Identify which cell holds the provided text, then report its (x, y) central coordinate. 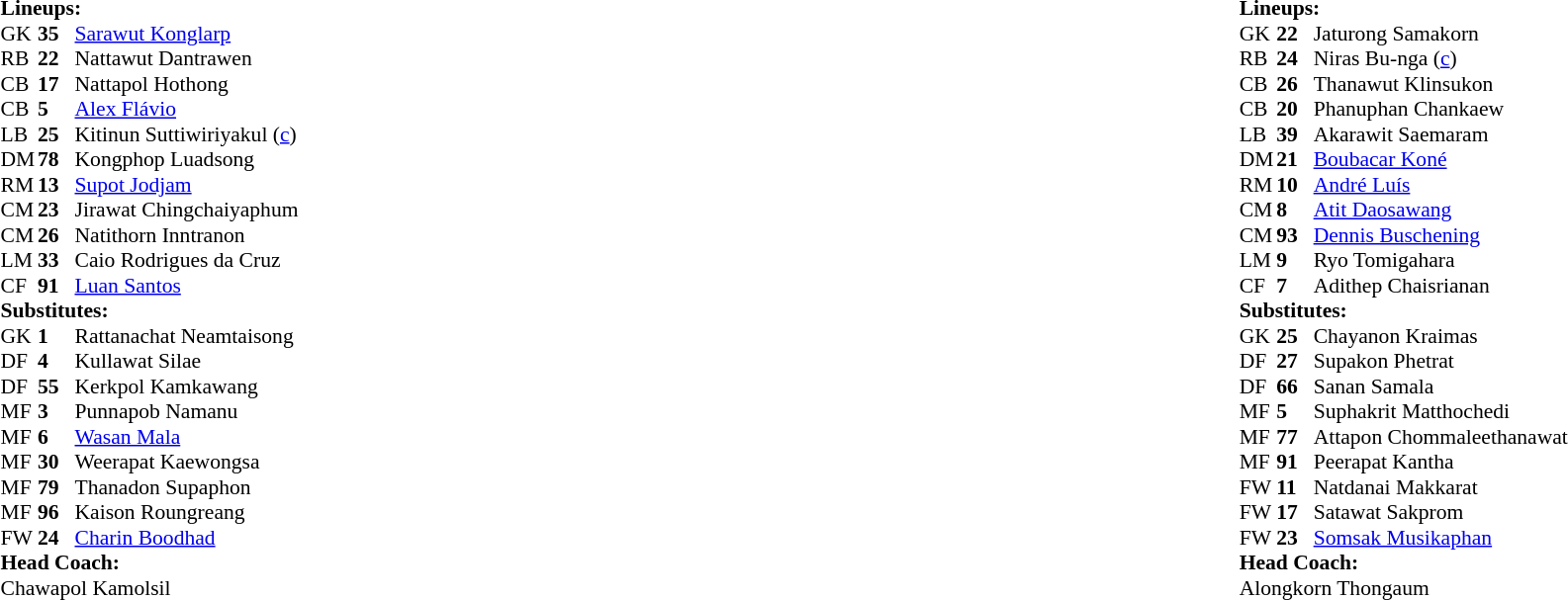
Kullawat Silae (187, 361)
Atit Daosawang (1440, 211)
Nattapol Hothong (187, 84)
Thanadon Supaphon (187, 487)
27 (1295, 361)
Somsak Musikaphan (1440, 538)
Dennis Buschening (1440, 235)
Natdanai Makkarat (1440, 487)
3 (56, 412)
Supakon Phetrat (1440, 361)
6 (56, 437)
13 (56, 185)
11 (1295, 487)
Wasan Mala (187, 437)
Kerkpol Kamkawang (187, 386)
Phanuphan Chankaew (1440, 110)
1 (56, 336)
33 (56, 260)
8 (1295, 211)
Attapon Chommaleethanawat (1440, 437)
30 (56, 462)
Sarawut Konglarp (187, 34)
77 (1295, 437)
Kitinun Suttiwiriyakul (c) (187, 134)
Jirawat Chingchaiyaphum (187, 211)
Ryo Tomigahara (1440, 260)
Nattawut Dantrawen (187, 58)
Luan Santos (187, 286)
Kaison Roungreang (187, 513)
21 (1295, 159)
Boubacar Koné (1440, 159)
9 (1295, 260)
93 (1295, 235)
Caio Rodrigues da Cruz (187, 260)
39 (1295, 134)
Weerapat Kaewongsa (187, 462)
Natithorn Inntranon (187, 235)
20 (1295, 110)
Thanawut Klinsukon (1440, 84)
André Luís (1440, 185)
Jaturong Samakorn (1440, 34)
Peerapat Kantha (1440, 462)
7 (1295, 286)
4 (56, 361)
78 (56, 159)
Supot Jodjam (187, 185)
Adithep Chaisrianan (1440, 286)
Chayanon Kraimas (1440, 336)
Alex Flávio (187, 110)
35 (56, 34)
96 (56, 513)
55 (56, 386)
Suphakrit Matthochedi (1440, 412)
66 (1295, 386)
Sanan Samala (1440, 386)
Satawat Sakprom (1440, 513)
Punnapob Namanu (187, 412)
10 (1295, 185)
Charin Boodhad (187, 538)
Niras Bu-nga (c) (1440, 58)
Kongphop Luadsong (187, 159)
Akarawit Saemaram (1440, 134)
79 (56, 487)
Rattanachat Neamtaisong (187, 336)
